Search for the cell housing the specified text and yield its (x, y) center coordinate. 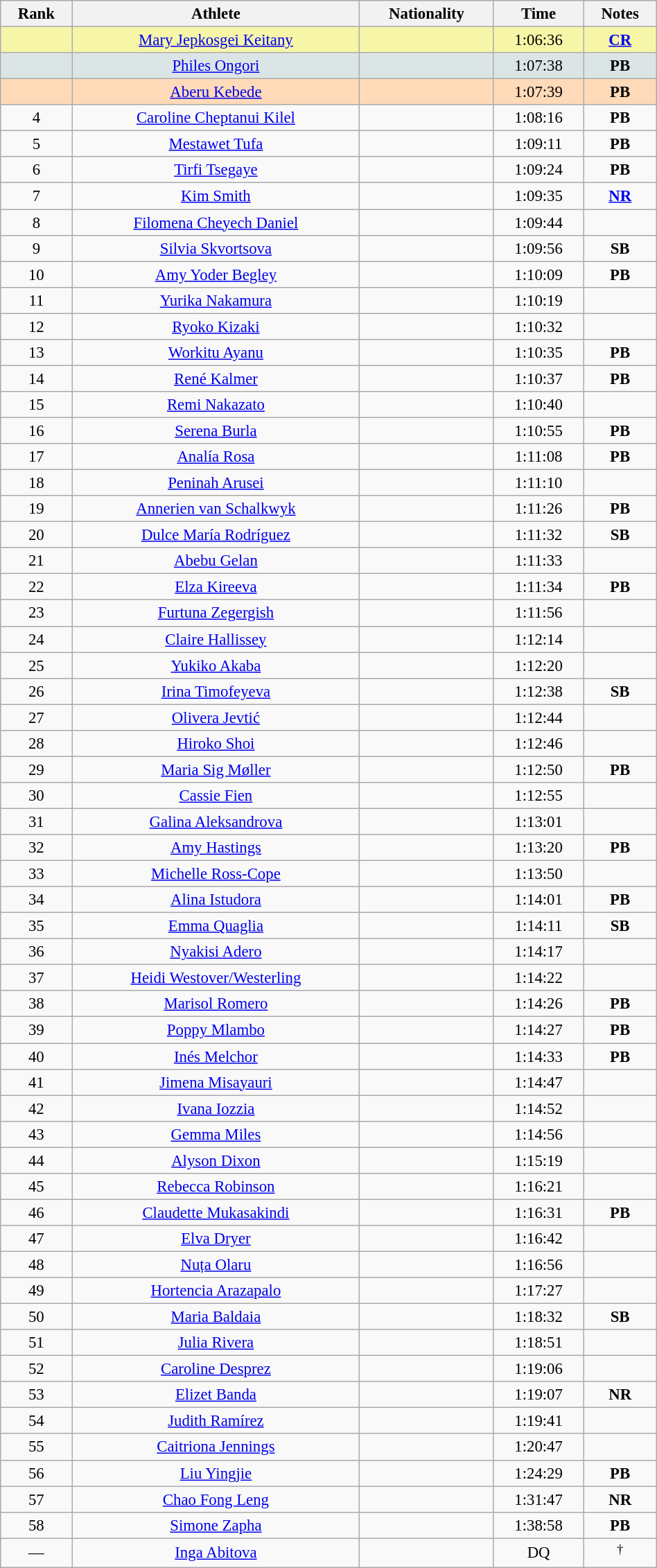
1:12:50 (538, 769)
10 (36, 275)
Irina Timofeyeva (216, 691)
Furtuna Zegergish (216, 613)
Maria Baldaia (216, 1317)
Notes (620, 14)
Kim Smith (216, 196)
1:10:32 (538, 326)
1:12:46 (538, 744)
Mestawet Tufa (216, 144)
12 (36, 326)
1:10:40 (538, 405)
Jimena Misayauri (216, 1082)
Elizet Banda (216, 1395)
1:16:56 (538, 1264)
Amy Yoder Begley (216, 275)
Liu Yingjie (216, 1473)
16 (36, 430)
58 (36, 1525)
Rebecca Robinson (216, 1187)
52 (36, 1369)
19 (36, 509)
1:11:10 (538, 483)
Nuța Olaru (216, 1264)
17 (36, 457)
1:17:27 (538, 1291)
1:14:22 (538, 978)
7 (36, 196)
9 (36, 248)
Julia Rivera (216, 1343)
13 (36, 353)
Philes Ongori (216, 66)
1:11:33 (538, 561)
11 (36, 300)
23 (36, 613)
27 (36, 717)
Analía Rosa (216, 457)
Serena Burla (216, 430)
Caitriona Jennings (216, 1447)
CR (620, 40)
1:13:01 (538, 821)
1:12:55 (538, 796)
49 (36, 1291)
29 (36, 769)
Workitu Ayanu (216, 353)
24 (36, 639)
38 (36, 1004)
Alina Istudora (216, 900)
Judith Ramírez (216, 1421)
1:14:17 (538, 952)
37 (36, 978)
1:10:09 (538, 275)
1:08:16 (538, 118)
31 (36, 821)
Claudette Mukasakindi (216, 1212)
4 (36, 118)
1:10:35 (538, 353)
1:14:52 (538, 1108)
Hiroko Shoi (216, 744)
25 (36, 665)
Elza Kireeva (216, 587)
1:09:35 (538, 196)
34 (36, 900)
21 (36, 561)
Yukiko Akaba (216, 665)
Filomena Cheyech Daniel (216, 223)
Ivana Iozzia (216, 1108)
Time (538, 14)
1:12:44 (538, 717)
1:12:20 (538, 665)
1:11:32 (538, 535)
Claire Hallissey (216, 639)
1:11:26 (538, 509)
Marisol Romero (216, 1004)
35 (36, 926)
Inés Melchor (216, 1056)
Caroline Cheptanui Kilel (216, 118)
Cassie Fien (216, 796)
— (36, 1553)
1:11:34 (538, 587)
50 (36, 1317)
Poppy Mlambo (216, 1030)
30 (36, 796)
1:14:01 (538, 900)
1:16:31 (538, 1212)
1:12:38 (538, 691)
1:09:11 (538, 144)
1:20:47 (538, 1447)
Dulce María Rodríguez (216, 535)
Emma Quaglia (216, 926)
1:14:11 (538, 926)
Nyakisi Adero (216, 952)
47 (36, 1239)
Elva Dryer (216, 1239)
1:16:21 (538, 1187)
1:24:29 (538, 1473)
Heidi Westover/Westerling (216, 978)
22 (36, 587)
Hortencia Arazapalo (216, 1291)
Amy Hastings (216, 848)
Alyson Dixon (216, 1160)
15 (36, 405)
Aberu Kebede (216, 92)
6 (36, 170)
Peninah Arusei (216, 483)
1:18:32 (538, 1317)
36 (36, 952)
1:15:19 (538, 1160)
1:14:26 (538, 1004)
26 (36, 691)
40 (36, 1056)
5 (36, 144)
1:18:51 (538, 1343)
33 (36, 874)
Michelle Ross-Cope (216, 874)
Tirfi Tsegaye (216, 170)
1:06:36 (538, 40)
Athlete (216, 14)
Simone Zapha (216, 1525)
14 (36, 378)
1:09:56 (538, 248)
1:13:50 (538, 874)
54 (36, 1421)
Galina Aleksandrova (216, 821)
Olivera Jevtić (216, 717)
44 (36, 1160)
Mary Jepkosgei Keitany (216, 40)
1:12:14 (538, 639)
Caroline Desprez (216, 1369)
53 (36, 1395)
1:19:06 (538, 1369)
1:14:33 (538, 1056)
Annerien van Schalkwyk (216, 509)
1:11:56 (538, 613)
Rank (36, 14)
1:19:41 (538, 1421)
Chao Fong Leng (216, 1499)
41 (36, 1082)
51 (36, 1343)
46 (36, 1212)
28 (36, 744)
45 (36, 1187)
20 (36, 535)
1:31:47 (538, 1499)
1:10:55 (538, 430)
1:07:39 (538, 92)
Gemma Miles (216, 1134)
1:19:07 (538, 1395)
43 (36, 1134)
Nationality (427, 14)
18 (36, 483)
Inga Abitova (216, 1553)
Remi Nakazato (216, 405)
1:14:27 (538, 1030)
Yurika Nakamura (216, 300)
32 (36, 848)
56 (36, 1473)
42 (36, 1108)
1:14:56 (538, 1134)
Silvia Skvortsova (216, 248)
1:09:24 (538, 170)
8 (36, 223)
48 (36, 1264)
Ryoko Kizaki (216, 326)
55 (36, 1447)
1:14:47 (538, 1082)
Abebu Gelan (216, 561)
1:11:08 (538, 457)
1:10:37 (538, 378)
1:10:19 (538, 300)
DQ (538, 1553)
1:07:38 (538, 66)
Maria Sig Møller (216, 769)
1:13:20 (538, 848)
39 (36, 1030)
† (620, 1553)
1:38:58 (538, 1525)
1:16:42 (538, 1239)
57 (36, 1499)
1:09:44 (538, 223)
René Kalmer (216, 378)
